Extract the (X, Y) coordinate from the center of the cell holding the provided text.  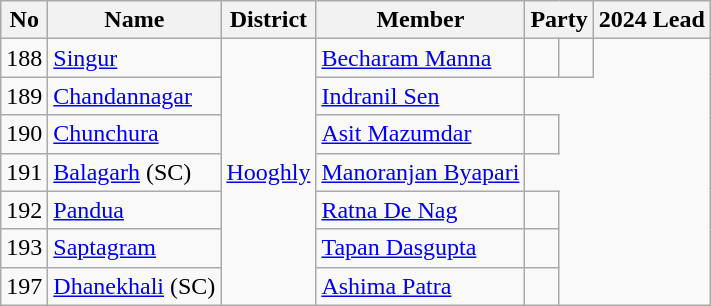
Chandannagar (134, 96)
District (268, 20)
Tapan Dasgupta (420, 248)
Manoranjan Byapari (420, 172)
Dhanekhali (SC) (134, 286)
Ashima Patra (420, 286)
Hooghly (268, 172)
Member (420, 20)
Party (559, 20)
Chunchura (134, 134)
2024 Lead (652, 20)
Pandua (134, 210)
Ratna De Nag (420, 210)
197 (24, 286)
193 (24, 248)
Name (134, 20)
191 (24, 172)
189 (24, 96)
190 (24, 134)
Becharam Manna (420, 58)
188 (24, 58)
Saptagram (134, 248)
192 (24, 210)
Asit Mazumdar (420, 134)
Balagarh (SC) (134, 172)
Singur (134, 58)
No (24, 20)
Indranil Sen (420, 96)
